Determine the (X, Y) coordinate at the center of the cell enclosing the given text.  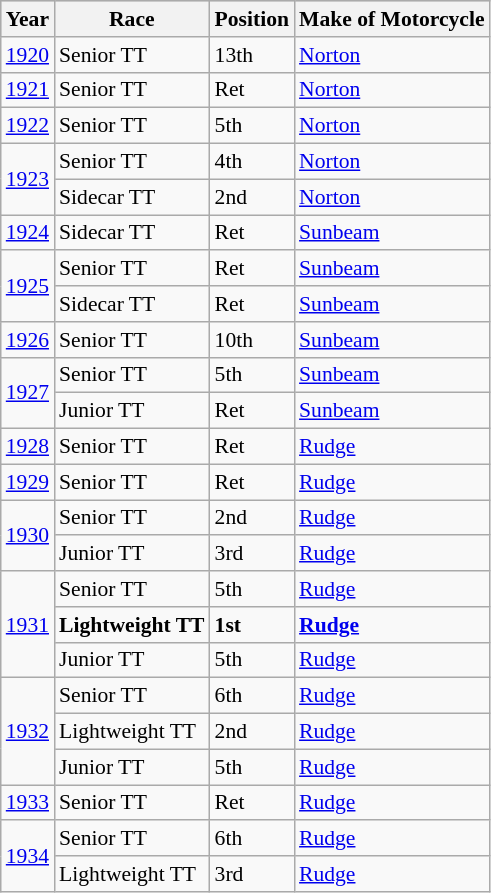
1922 (28, 126)
1934 (28, 856)
1927 (28, 392)
1923 (28, 180)
1929 (28, 482)
1930 (28, 536)
Race (132, 19)
1931 (28, 624)
1st (252, 625)
1928 (28, 447)
4th (252, 162)
13th (252, 55)
1921 (28, 90)
1924 (28, 233)
1933 (28, 803)
10th (252, 340)
1925 (28, 286)
Make of Motorcycle (392, 19)
1926 (28, 340)
Year (28, 19)
1932 (28, 732)
Position (252, 19)
1920 (28, 55)
